Detect which cell encompasses the target text, then output its [X, Y] center coordinate. 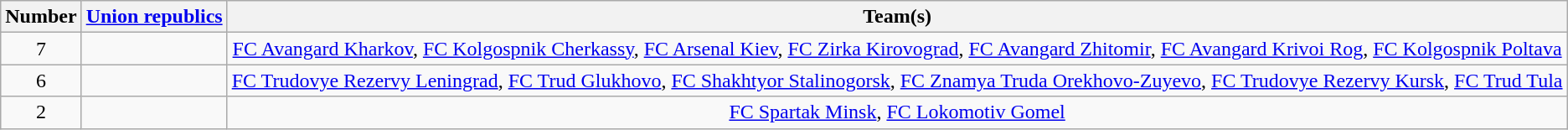
FC Spartak Minsk, FC Lokomotiv Gomel [897, 112]
7 [41, 49]
Number [41, 17]
2 [41, 112]
6 [41, 81]
Team(s) [897, 17]
FC Trudovye Rezervy Leningrad, FC Trud Glukhovo, FC Shakhtyor Stalinogorsk, FC Znamya Truda Orekhovo-Zuyevo, FC Trudovye Rezervy Kursk, FC Trud Tula [897, 81]
Union republics [154, 17]
